Scan for the cell matching the given text and deliver its [X, Y] coordinate at center. 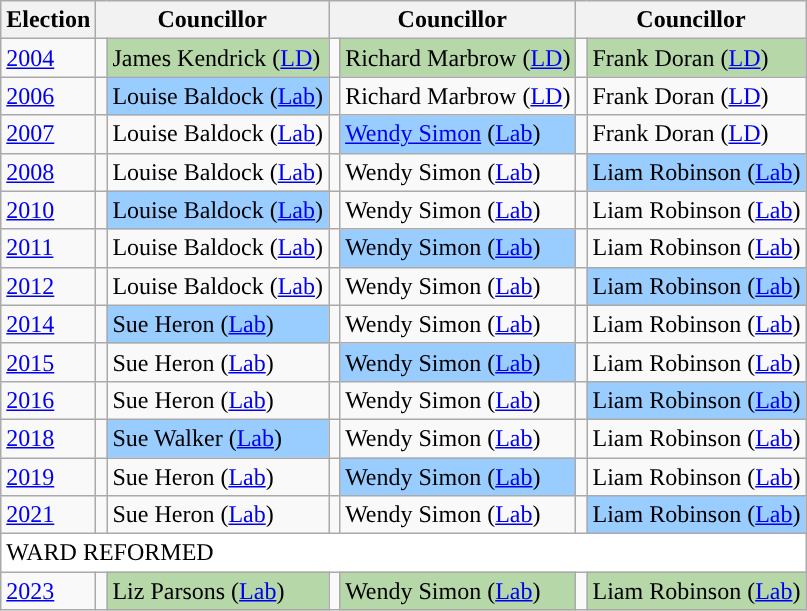
2007 [48, 134]
2010 [48, 210]
2004 [48, 58]
Liz Parsons (Lab) [218, 591]
WARD REFORMED [404, 553]
2008 [48, 172]
2018 [48, 438]
2021 [48, 515]
Sue Walker (Lab) [218, 438]
2014 [48, 324]
James Kendrick (LD) [218, 58]
2019 [48, 477]
2023 [48, 591]
2012 [48, 286]
2016 [48, 400]
2015 [48, 362]
2006 [48, 96]
2011 [48, 248]
Election [48, 20]
